Detect which cell encompasses the target text, then output its [X, Y] center coordinate. 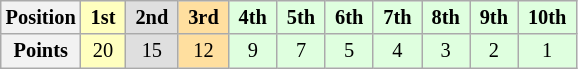
5 [349, 51]
2nd [152, 17]
4 [397, 51]
9th [494, 17]
2 [494, 51]
12 [203, 51]
10th [547, 17]
5th [301, 17]
Points [41, 51]
15 [152, 51]
7th [397, 17]
8th [446, 17]
4th [253, 17]
3 [446, 51]
7 [301, 51]
20 [104, 51]
6th [349, 17]
9 [253, 51]
Position [41, 17]
3rd [203, 17]
1 [547, 51]
1st [104, 17]
